Scan for the cell matching the given text and deliver its [x, y] coordinate at center. 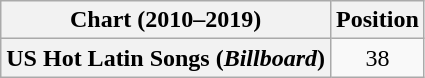
38 [378, 58]
US Hot Latin Songs (Billboard) [166, 58]
Chart (2010–2019) [166, 20]
Position [378, 20]
